Provide the (x, y) coordinate of the cell's center where the given text is located.  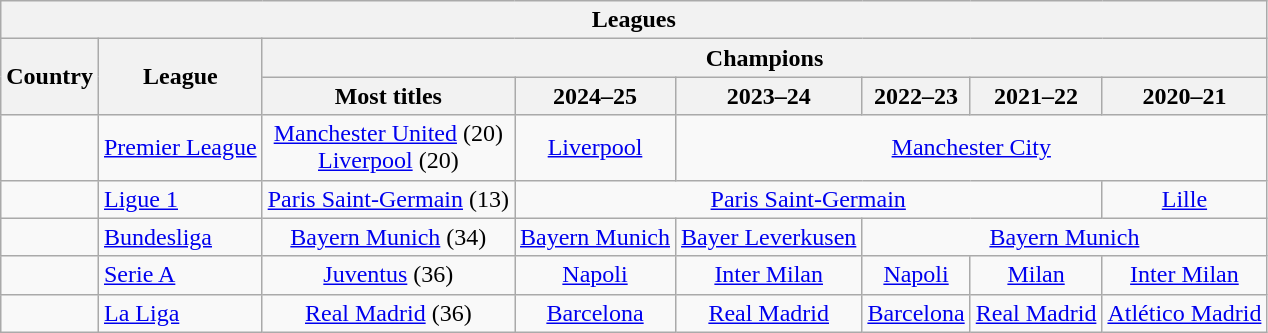
Real Madrid (36) (388, 313)
La Liga (180, 313)
Bayern Munich (34) (388, 237)
2021–22 (1036, 96)
2020–21 (1184, 96)
Bundesliga (180, 237)
Lille (1184, 199)
Juventus (36) (388, 275)
League (180, 77)
2024–25 (594, 96)
Champions (764, 58)
Premier League (180, 148)
Atlético Madrid (1184, 313)
Bayer Leverkusen (769, 237)
Manchester City (972, 148)
Liverpool (594, 148)
2023–24 (769, 96)
Most titles (388, 96)
Milan (1036, 275)
Country (50, 77)
Paris Saint-Germain (13) (388, 199)
2022–23 (916, 96)
Leagues (634, 20)
Serie A (180, 275)
Manchester United (20)Liverpool (20) (388, 148)
Ligue 1 (180, 199)
Paris Saint-Germain (808, 199)
